Locate the cell with the specified text and output its [X, Y] center coordinate. 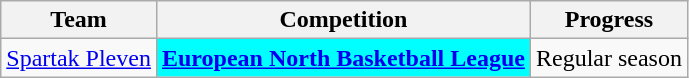
Spartak Pleven [79, 58]
Team [79, 20]
Regular season [608, 58]
Progress [608, 20]
Competition [343, 20]
European North Basketball League [343, 58]
